Provide the (x, y) coordinate of the cell's center where the given text is located.  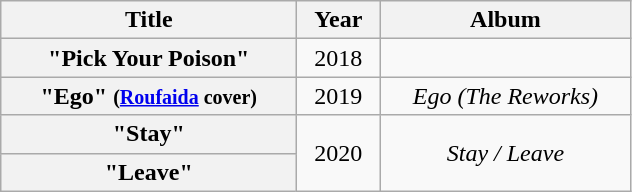
"Pick Your Poison" (149, 58)
2019 (338, 96)
Title (149, 20)
"Ego" (Roufaida cover) (149, 96)
Year (338, 20)
"Stay" (149, 134)
"Leave" (149, 172)
2018 (338, 58)
Album (506, 20)
2020 (338, 153)
Ego (The Reworks) (506, 96)
Stay / Leave (506, 153)
